Detect which cell encompasses the target text, then output its [X, Y] center coordinate. 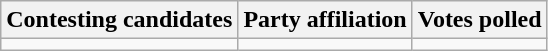
Votes polled [480, 20]
Contesting candidates [120, 20]
Party affiliation [325, 20]
